For the text-containing cell, return its midpoint in (X, Y) coordinate format. 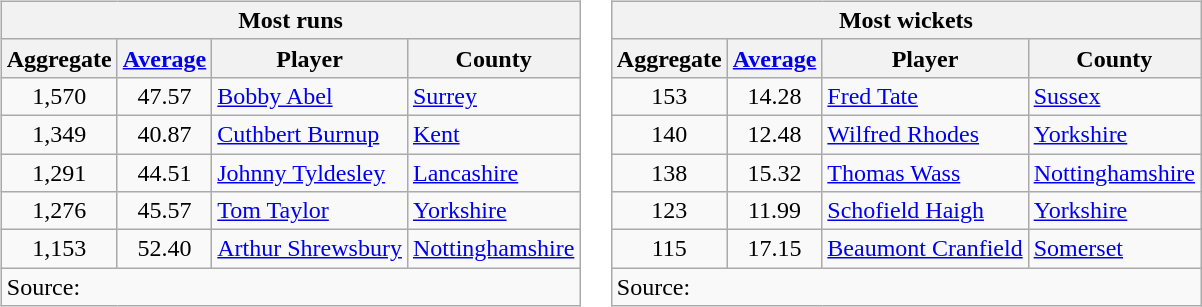
1,349 (59, 134)
Lancashire (493, 173)
Kent (493, 134)
14.28 (774, 96)
Arthur Shrewsbury (310, 249)
Johnny Tyldesley (310, 173)
Bobby Abel (310, 96)
40.87 (164, 134)
1,276 (59, 211)
45.57 (164, 211)
Tom Taylor (310, 211)
Sussex (1114, 96)
Somerset (1114, 249)
Schofield Haigh (925, 211)
138 (669, 173)
115 (669, 249)
Cuthbert Burnup (310, 134)
1,153 (59, 249)
Most runs (290, 20)
153 (669, 96)
Wilfred Rhodes (925, 134)
Most wickets (906, 20)
Thomas Wass (925, 173)
12.48 (774, 134)
140 (669, 134)
15.32 (774, 173)
47.57 (164, 96)
1,291 (59, 173)
123 (669, 211)
52.40 (164, 249)
1,570 (59, 96)
Beaumont Cranfield (925, 249)
11.99 (774, 211)
44.51 (164, 173)
17.15 (774, 249)
Surrey (493, 96)
Fred Tate (925, 96)
